Provide the (X, Y) coordinate of the cell's center where the given text is located.  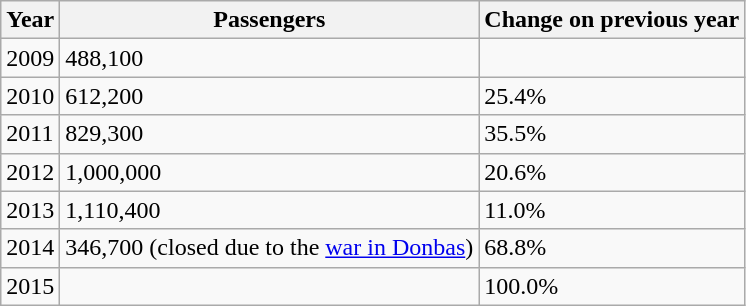
2012 (30, 172)
100.0% (612, 286)
2014 (30, 248)
Passengers (270, 20)
Change on previous year (612, 20)
1,110,400 (270, 210)
612,200 (270, 96)
20.6% (612, 172)
2013 (30, 210)
2009 (30, 58)
1,000,000 (270, 172)
829,300 (270, 134)
2011 (30, 134)
35.5% (612, 134)
11.0% (612, 210)
2015 (30, 286)
Year (30, 20)
68.8% (612, 248)
2010 (30, 96)
346,700 (closed due to the war in Donbas) (270, 248)
488,100 (270, 58)
25.4% (612, 96)
